Provide the [x, y] coordinate of the cell's center where the given text is located.  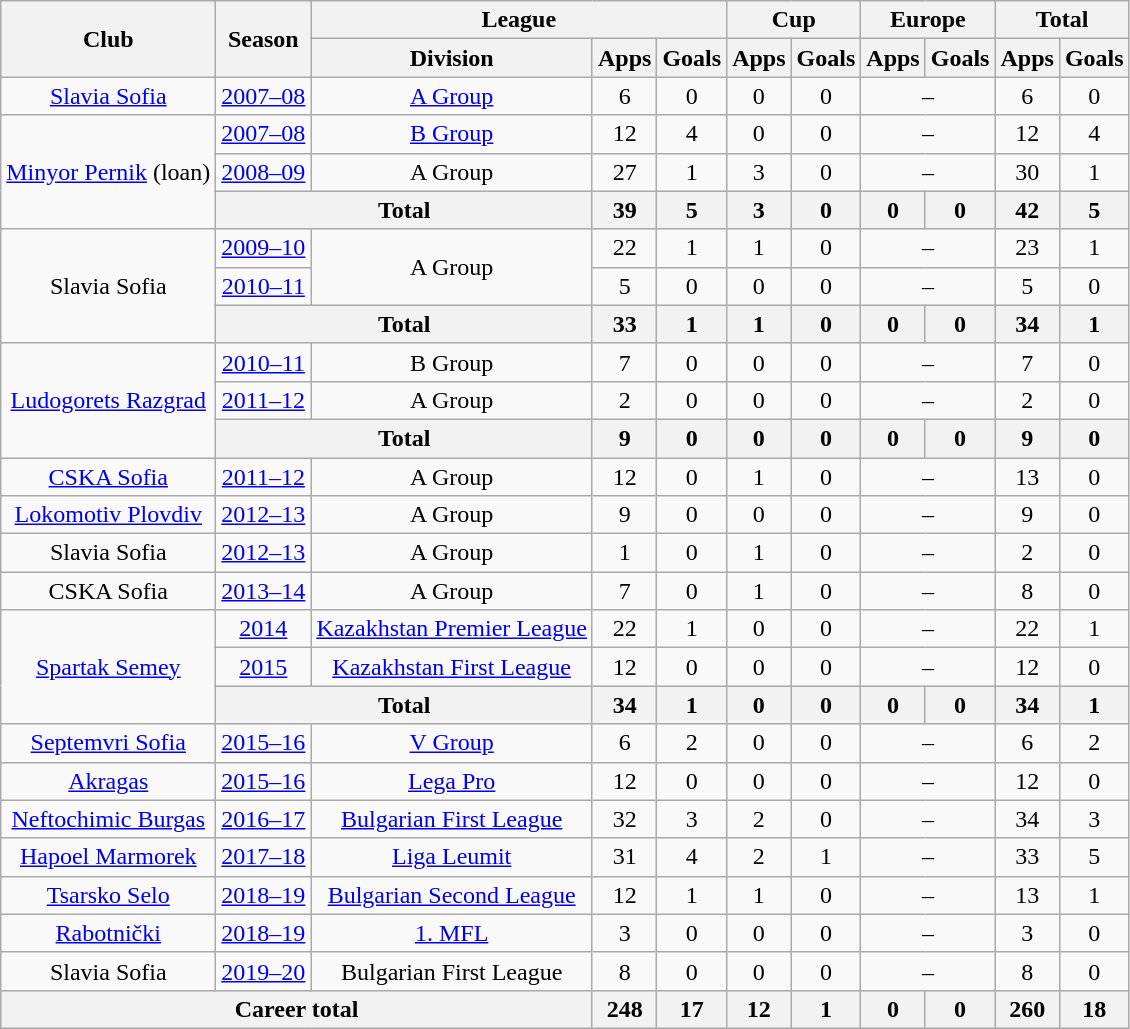
17 [692, 1009]
Club [108, 39]
Minyor Pernik (loan) [108, 172]
Spartak Semey [108, 667]
32 [624, 819]
2009–10 [264, 248]
Lokomotiv Plovdiv [108, 515]
Liga Leumit [452, 857]
Neftochimic Burgas [108, 819]
V Group [452, 743]
18 [1094, 1009]
Cup [794, 20]
23 [1027, 248]
42 [1027, 210]
2015 [264, 667]
2016–17 [264, 819]
Septemvri Sofia [108, 743]
2014 [264, 629]
Rabotnički [108, 933]
31 [624, 857]
Bulgarian Second League [452, 895]
2008–09 [264, 172]
260 [1027, 1009]
2013–14 [264, 591]
Hapoel Marmorek [108, 857]
Division [452, 58]
Ludogorets Razgrad [108, 400]
Akragas [108, 781]
248 [624, 1009]
39 [624, 210]
Season [264, 39]
Career total [297, 1009]
Kazakhstan Premier League [452, 629]
2017–18 [264, 857]
2019–20 [264, 971]
Tsarsko Selo [108, 895]
Europe [928, 20]
1. MFL [452, 933]
Lega Pro [452, 781]
27 [624, 172]
League [519, 20]
Kazakhstan First League [452, 667]
30 [1027, 172]
